Search for the cell housing the specified text and yield its (x, y) center coordinate. 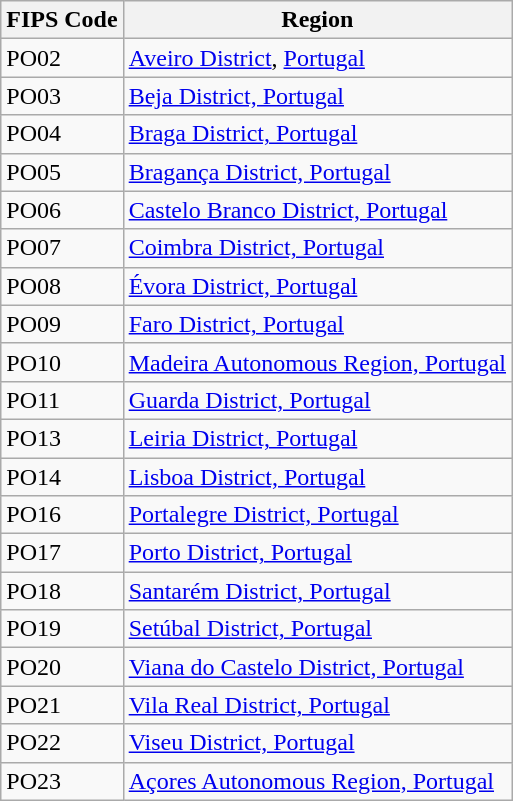
Viseu District, Portugal (317, 743)
PO06 (62, 210)
Guarda District, Portugal (317, 400)
PO04 (62, 134)
Beja District, Portugal (317, 96)
Vila Real District, Portugal (317, 705)
Coimbra District, Portugal (317, 248)
Madeira Autonomous Region, Portugal (317, 362)
Évora District, Portugal (317, 286)
PO02 (62, 58)
PO09 (62, 324)
Bragança District, Portugal (317, 172)
PO19 (62, 629)
PO10 (62, 362)
PO18 (62, 591)
PO22 (62, 743)
PO03 (62, 96)
Leiria District, Portugal (317, 438)
Castelo Branco District, Portugal (317, 210)
PO17 (62, 553)
PO21 (62, 705)
PO14 (62, 477)
Faro District, Portugal (317, 324)
Aveiro District, Portugal (317, 58)
PO23 (62, 781)
Setúbal District, Portugal (317, 629)
FIPS Code (62, 20)
Region (317, 20)
Braga District, Portugal (317, 134)
PO05 (62, 172)
Porto District, Portugal (317, 553)
Viana do Castelo District, Portugal (317, 667)
PO16 (62, 515)
PO13 (62, 438)
PO20 (62, 667)
Açores Autonomous Region, Portugal (317, 781)
PO08 (62, 286)
Lisboa District, Portugal (317, 477)
Santarém District, Portugal (317, 591)
PO07 (62, 248)
PO11 (62, 400)
Portalegre District, Portugal (317, 515)
